Identify which cell holds the provided text, then report its (X, Y) central coordinate. 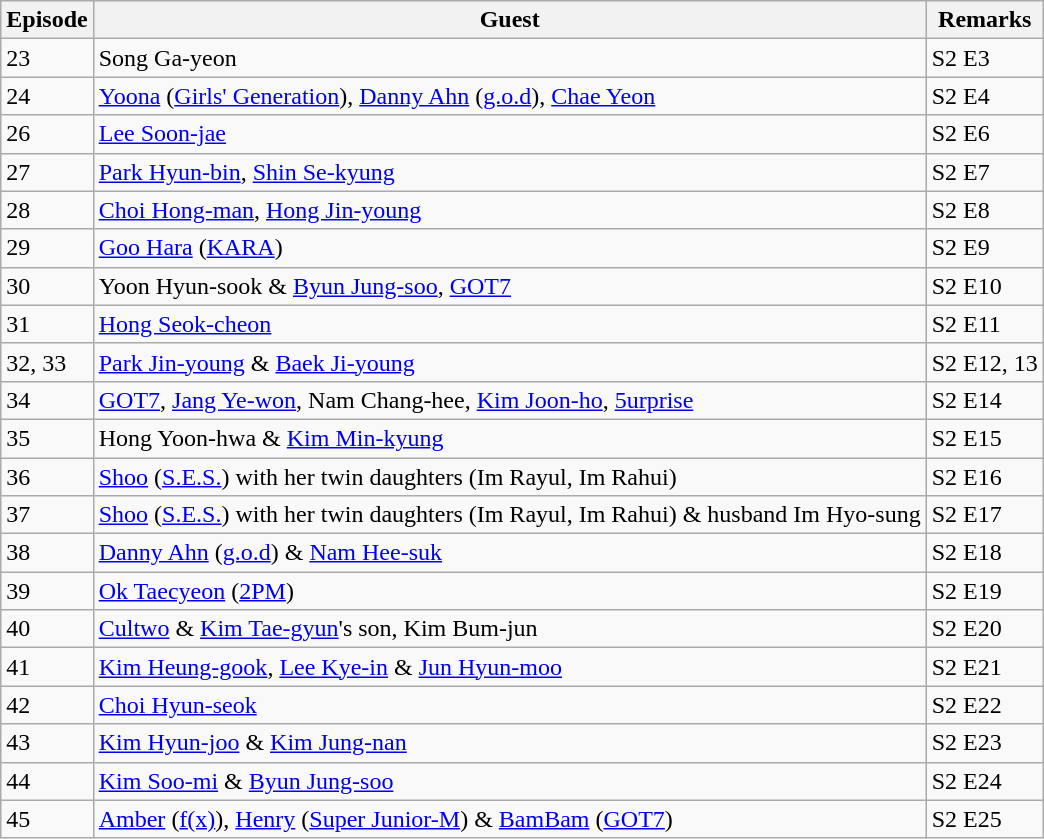
37 (47, 515)
32, 33 (47, 362)
S2 E17 (984, 515)
S2 E24 (984, 781)
Kim Hyun-joo & Kim Jung-nan (510, 743)
Ok Taecyeon (2PM) (510, 591)
Episode (47, 20)
S2 E10 (984, 286)
Hong Yoon-hwa & Kim Min-kyung (510, 438)
44 (47, 781)
31 (47, 324)
45 (47, 819)
41 (47, 667)
Yoon Hyun-sook & Byun Jung-soo, GOT7 (510, 286)
34 (47, 400)
Kim Heung-gook, Lee Kye-in & Jun Hyun-moo (510, 667)
Goo Hara (KARA) (510, 248)
Shoo (S.E.S.) with her twin daughters (Im Rayul, Im Rahui) & husband Im Hyo-sung (510, 515)
43 (47, 743)
S2 E6 (984, 134)
Choi Hong-man, Hong Jin-young (510, 210)
Lee Soon-jae (510, 134)
36 (47, 477)
S2 E23 (984, 743)
42 (47, 705)
Yoona (Girls' Generation), Danny Ahn (g.o.d), Chae Yeon (510, 96)
26 (47, 134)
S2 E12, 13 (984, 362)
Cultwo & Kim Tae-gyun's son, Kim Bum-jun (510, 629)
Kim Soo-mi & Byun Jung-soo (510, 781)
Park Hyun-bin, Shin Se-kyung (510, 172)
Shoo (S.E.S.) with her twin daughters (Im Rayul, Im Rahui) (510, 477)
GOT7, Jang Ye-won, Nam Chang-hee, Kim Joon-ho, 5urprise (510, 400)
S2 E18 (984, 553)
S2 E21 (984, 667)
27 (47, 172)
S2 E8 (984, 210)
Guest (510, 20)
29 (47, 248)
S2 E7 (984, 172)
S2 E3 (984, 58)
S2 E20 (984, 629)
S2 E22 (984, 705)
Amber (f(x)), Henry (Super Junior-M) & BamBam (GOT7) (510, 819)
Song Ga-yeon (510, 58)
S2 E11 (984, 324)
24 (47, 96)
S2 E25 (984, 819)
40 (47, 629)
Hong Seok-cheon (510, 324)
S2 E19 (984, 591)
Remarks (984, 20)
28 (47, 210)
S2 E15 (984, 438)
Choi Hyun-seok (510, 705)
S2 E4 (984, 96)
23 (47, 58)
35 (47, 438)
S2 E16 (984, 477)
S2 E9 (984, 248)
39 (47, 591)
30 (47, 286)
Danny Ahn (g.o.d) & Nam Hee-suk (510, 553)
S2 E14 (984, 400)
Park Jin-young & Baek Ji-young (510, 362)
38 (47, 553)
